From the cell containing the given text, extract its center point as [X, Y] coordinate. 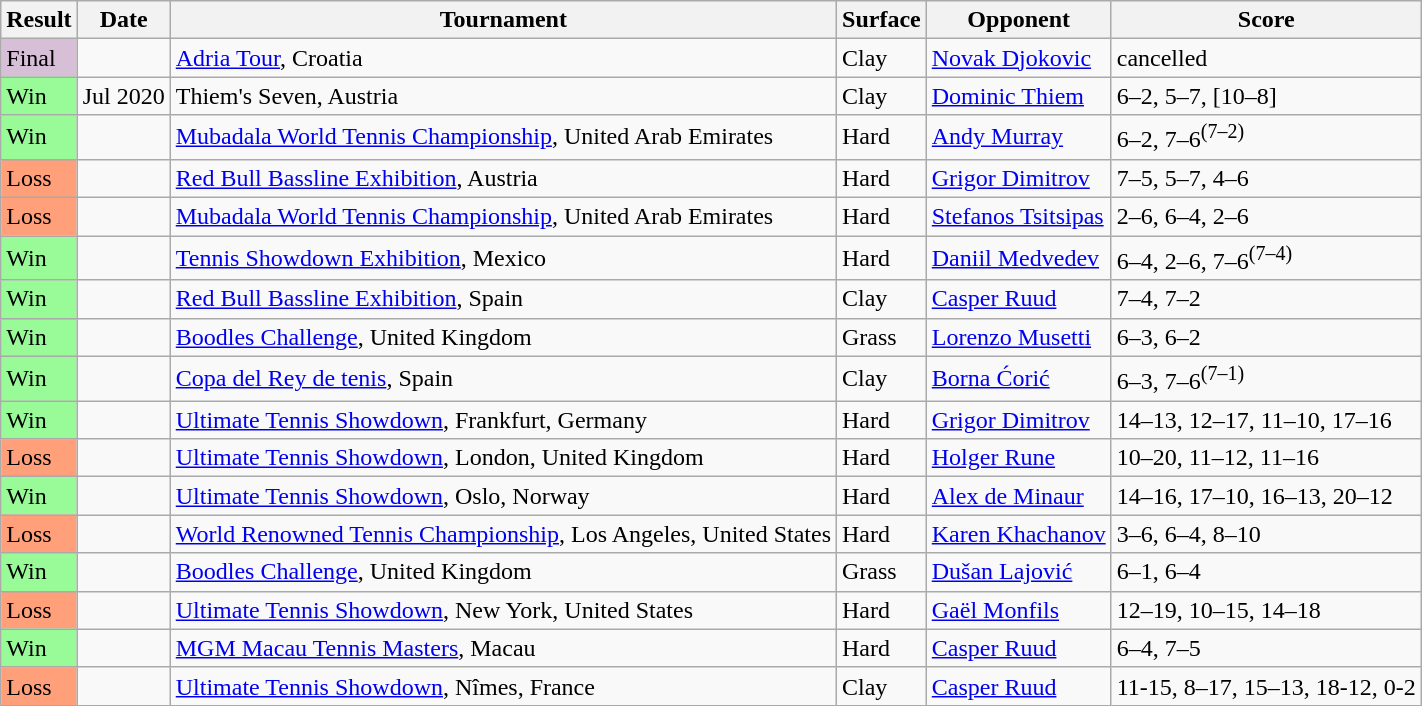
Red Bull Bassline Exhibition, Austria [503, 178]
14–13, 12–17, 11–10, 17–16 [1266, 420]
Final [39, 58]
Opponent [1018, 20]
Ultimate Tennis Showdown, New York, United States [503, 610]
Tournament [503, 20]
14–16, 17–10, 16–13, 20–12 [1266, 496]
Thiem's Seven, Austria [503, 96]
Holger Rune [1018, 458]
Jul 2020 [124, 96]
6–4, 2–6, 7–6(7–4) [1266, 258]
Copa del Rey de tenis, Spain [503, 378]
7–4, 7–2 [1266, 299]
Result [39, 20]
Borna Ćorić [1018, 378]
Ultimate Tennis Showdown, Nîmes, France [503, 686]
Gaël Monfils [1018, 610]
Karen Khachanov [1018, 534]
Novak Djokovic [1018, 58]
Ultimate Tennis Showdown, Frankfurt, Germany [503, 420]
Lorenzo Musetti [1018, 337]
Surface [882, 20]
World Renowned Tennis Championship, Los Angeles, United States [503, 534]
6–2, 5–7, [10–8] [1266, 96]
Stefanos Tsitsipas [1018, 217]
Alex de Minaur [1018, 496]
Andy Murray [1018, 138]
Red Bull Bassline Exhibition, Spain [503, 299]
3–6, 6–4, 8–10 [1266, 534]
Dominic Thiem [1018, 96]
6–3, 7–6(7–1) [1266, 378]
Dušan Lajović [1018, 572]
Score [1266, 20]
6–4, 7–5 [1266, 648]
11-15, 8–17, 15–13, 18-12, 0-2 [1266, 686]
6–2, 7–6(7–2) [1266, 138]
Tennis Showdown Exhibition, Mexico [503, 258]
2–6, 6–4, 2–6 [1266, 217]
cancelled [1266, 58]
Ultimate Tennis Showdown, London, United Kingdom [503, 458]
12–19, 10–15, 14–18 [1266, 610]
Ultimate Tennis Showdown, Oslo, Norway [503, 496]
MGM Macau Tennis Masters, Macau [503, 648]
6–3, 6–2 [1266, 337]
Adria Tour, Croatia [503, 58]
7–5, 5–7, 4–6 [1266, 178]
10–20, 11–12, 11–16 [1266, 458]
Date [124, 20]
6–1, 6–4 [1266, 572]
Daniil Medvedev [1018, 258]
